From the cell containing the given text, extract its center point as (x, y) coordinate. 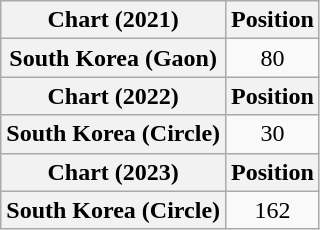
Chart (2023) (114, 172)
South Korea (Gaon) (114, 58)
30 (273, 134)
Chart (2021) (114, 20)
Chart (2022) (114, 96)
162 (273, 210)
80 (273, 58)
